Output the (X, Y) coordinate of the center of the cell containing the given text.  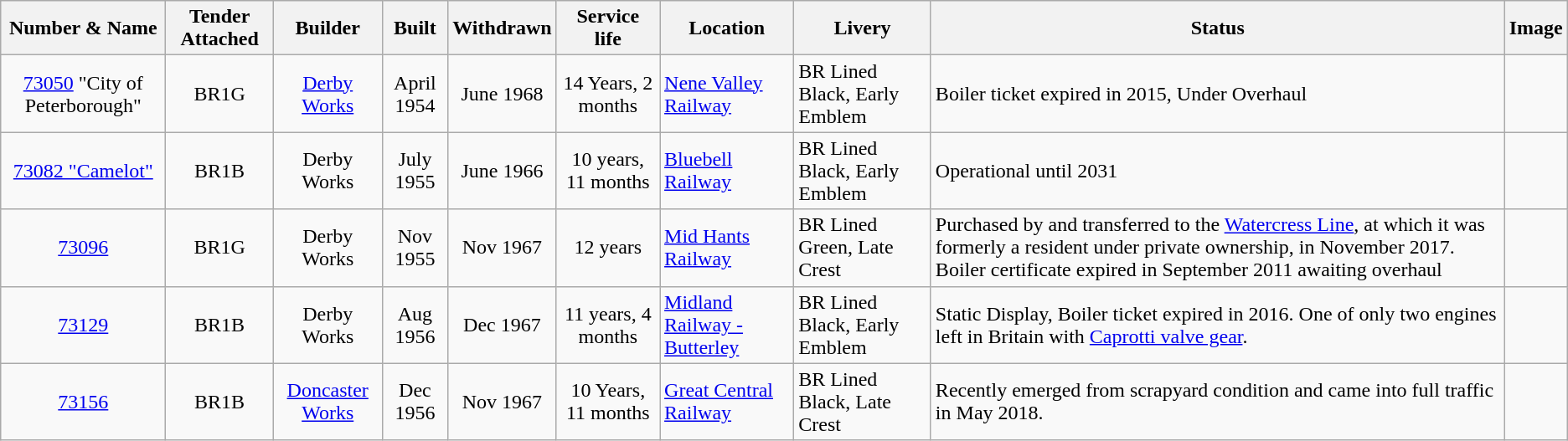
Bluebell Railway (727, 171)
14 Years, 2 months (608, 94)
Dec 1956 (415, 402)
73050 "City of Peterborough" (84, 94)
Doncaster Works (328, 402)
Aug 1956 (415, 325)
Built (415, 28)
Location (727, 28)
Service life (608, 28)
73156 (84, 402)
June 1966 (503, 171)
Dec 1967 (503, 325)
12 years (608, 248)
BR Lined Black, Late Crest (863, 402)
Recently emerged from scrapyard condition and came into full traffic in May 2018. (1218, 402)
Operational until 2031 (1218, 171)
April 1954 (415, 94)
73082 "Camelot" (84, 171)
Nov 1955 (415, 248)
Static Display, Boiler ticket expired in 2016. One of only two engines left in Britain with Caprotti valve gear. (1218, 325)
Mid Hants Railway (727, 248)
Nene Valley Railway (727, 94)
10 Years, 11 months (608, 402)
Livery (863, 28)
11 years, 4 months (608, 325)
Great Central Railway (727, 402)
Builder (328, 28)
BR Lined Green, Late Crest (863, 248)
Image (1536, 28)
June 1968 (503, 94)
Boiler ticket expired in 2015, Under Overhaul (1218, 94)
73096 (84, 248)
Midland Railway - Butterley (727, 325)
Status (1218, 28)
10 years, 11 months (608, 171)
Withdrawn (503, 28)
Number & Name (84, 28)
73129 (84, 325)
July 1955 (415, 171)
Tender Attached (219, 28)
